Extract the (x, y) coordinate from the center of the cell holding the provided text.  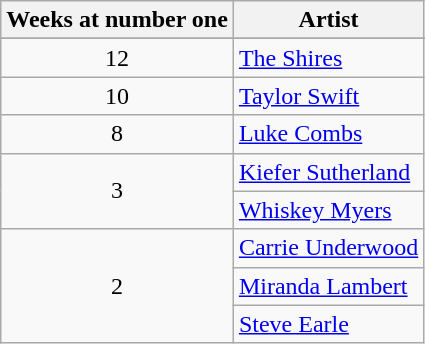
2 (118, 286)
Carrie Underwood (328, 248)
Artist (328, 20)
Kiefer Sutherland (328, 172)
12 (118, 58)
The Shires (328, 58)
Miranda Lambert (328, 286)
8 (118, 134)
Taylor Swift (328, 96)
Steve Earle (328, 324)
Weeks at number one (118, 20)
10 (118, 96)
Luke Combs (328, 134)
Whiskey Myers (328, 210)
3 (118, 191)
